From the cell containing the given text, extract its center point as (X, Y) coordinate. 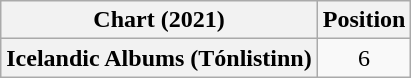
Icelandic Albums (Tónlistinn) (159, 58)
6 (364, 58)
Chart (2021) (159, 20)
Position (364, 20)
